Identify which cell holds the provided text, then report its [X, Y] central coordinate. 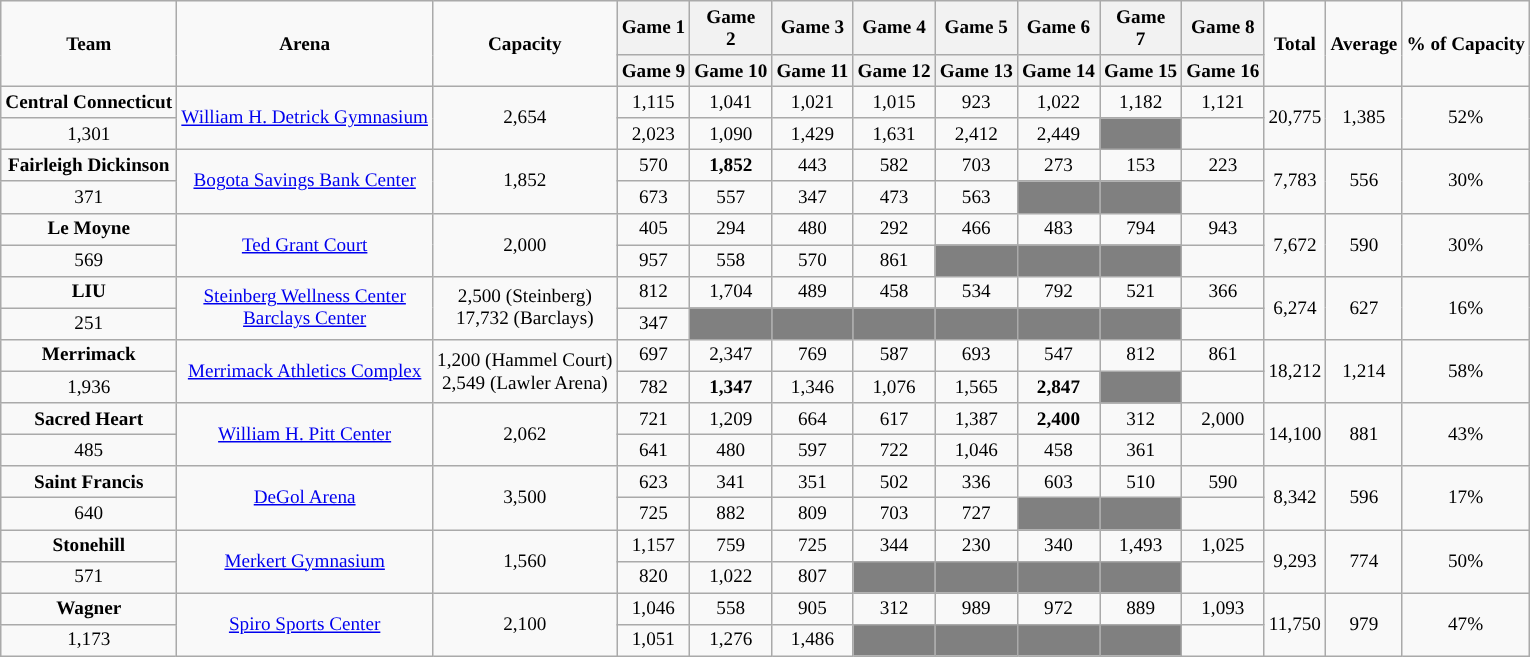
534 [976, 292]
1,200 (Hammel Court)2,549 (Lawler Arena) [526, 370]
1,936 [89, 387]
Game 4 [894, 28]
223 [1223, 166]
807 [812, 577]
Sacred Heart [89, 419]
1,347 [731, 387]
294 [731, 229]
1,346 [812, 387]
366 [1223, 292]
405 [654, 229]
1,560 [526, 560]
Merrimack Athletics Complex [305, 370]
341 [731, 482]
1,015 [894, 102]
20,775 [1295, 118]
569 [89, 261]
905 [812, 609]
1,051 [654, 640]
Arena [305, 44]
809 [812, 514]
769 [812, 355]
2,654 [526, 118]
623 [654, 482]
582 [894, 166]
153 [1141, 166]
1,385 [1364, 118]
Capacity [526, 44]
DeGol Arena [305, 498]
18,212 [1295, 370]
673 [654, 197]
1,214 [1364, 370]
Game2 [731, 28]
2,500 (Steinberg)17,732 (Barclays) [526, 308]
2,400 [1058, 419]
547 [1058, 355]
1,090 [731, 134]
502 [894, 482]
47% [1466, 624]
1,276 [731, 640]
1,182 [1141, 102]
1,041 [731, 102]
617 [894, 419]
Central Connecticut [89, 102]
603 [1058, 482]
1,157 [654, 545]
Bogota Savings Bank Center [305, 182]
485 [89, 450]
Game 8 [1223, 28]
1,021 [812, 102]
972 [1058, 609]
Game 5 [976, 28]
587 [894, 355]
664 [812, 419]
Merrimack [89, 355]
Total [1295, 44]
292 [894, 229]
Game 10 [731, 71]
881 [1364, 434]
Game 11 [812, 71]
483 [1058, 229]
923 [976, 102]
2,412 [976, 134]
556 [1364, 182]
722 [894, 450]
16% [1466, 308]
957 [654, 261]
596 [1364, 498]
721 [654, 419]
9,293 [1295, 560]
Game 14 [1058, 71]
11,750 [1295, 624]
627 [1364, 308]
1,493 [1141, 545]
466 [976, 229]
Merkert Gymnasium [305, 560]
1,565 [976, 387]
794 [1141, 229]
1,076 [894, 387]
2,449 [1058, 134]
LIU [89, 292]
371 [89, 197]
Game 12 [894, 71]
989 [976, 609]
43% [1466, 434]
1,209 [731, 419]
2,100 [526, 624]
641 [654, 450]
2,062 [526, 434]
443 [812, 166]
58% [1466, 370]
351 [812, 482]
640 [89, 514]
889 [1141, 609]
Game 3 [812, 28]
Stonehill [89, 545]
774 [1364, 560]
697 [654, 355]
521 [1141, 292]
489 [812, 292]
Le Moyne [89, 229]
Game7 [1141, 28]
Game 9 [654, 71]
361 [1141, 450]
473 [894, 197]
1,025 [1223, 545]
979 [1364, 624]
52% [1466, 118]
Saint Francis [89, 482]
340 [1058, 545]
7,783 [1295, 182]
Game 6 [1058, 28]
7,672 [1295, 244]
Game 16 [1223, 71]
571 [89, 577]
1,121 [1223, 102]
Wagner [89, 609]
Fairleigh Dickinson [89, 166]
759 [731, 545]
230 [976, 545]
943 [1223, 229]
882 [731, 514]
563 [976, 197]
8,342 [1295, 498]
17% [1466, 498]
1,387 [976, 419]
1,704 [731, 292]
1,301 [89, 134]
Spiro Sports Center [305, 624]
Steinberg Wellness CenterBarclays Center [305, 308]
1,115 [654, 102]
597 [812, 450]
557 [731, 197]
Team [89, 44]
2,023 [654, 134]
2,347 [731, 355]
William H. Detrick Gymnasium [305, 118]
510 [1141, 482]
693 [976, 355]
6,274 [1295, 308]
273 [1058, 166]
1,173 [89, 640]
792 [1058, 292]
1,486 [812, 640]
344 [894, 545]
2,847 [1058, 387]
Game 13 [976, 71]
14,100 [1295, 434]
1,429 [812, 134]
1,631 [894, 134]
Game 15 [1141, 71]
50% [1466, 560]
1,093 [1223, 609]
Average [1364, 44]
336 [976, 482]
William H. Pitt Center [305, 434]
727 [976, 514]
820 [654, 577]
Ted Grant Court [305, 244]
Game 1 [654, 28]
3,500 [526, 498]
251 [89, 324]
782 [654, 387]
% of Capacity [1466, 44]
